Identify which cell holds the provided text, then report its (x, y) central coordinate. 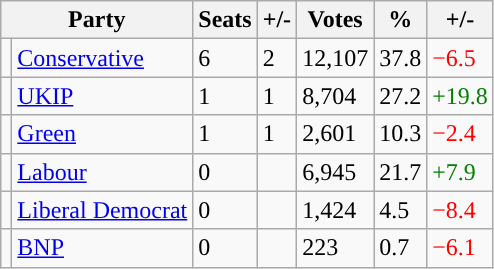
223 (336, 248)
Votes (336, 20)
−2.4 (460, 134)
−6.1 (460, 248)
Seats (225, 20)
10.3 (400, 134)
2,601 (336, 134)
Labour (102, 172)
Liberal Democrat (102, 210)
UKIP (102, 96)
4.5 (400, 210)
37.8 (400, 58)
+7.9 (460, 172)
0.7 (400, 248)
6 (225, 58)
Conservative (102, 58)
BNP (102, 248)
−8.4 (460, 210)
6,945 (336, 172)
2 (276, 58)
% (400, 20)
+19.8 (460, 96)
21.7 (400, 172)
27.2 (400, 96)
Green (102, 134)
12,107 (336, 58)
−6.5 (460, 58)
1,424 (336, 210)
Party (97, 20)
8,704 (336, 96)
